Return (x, y) of the center of cell containing provided text 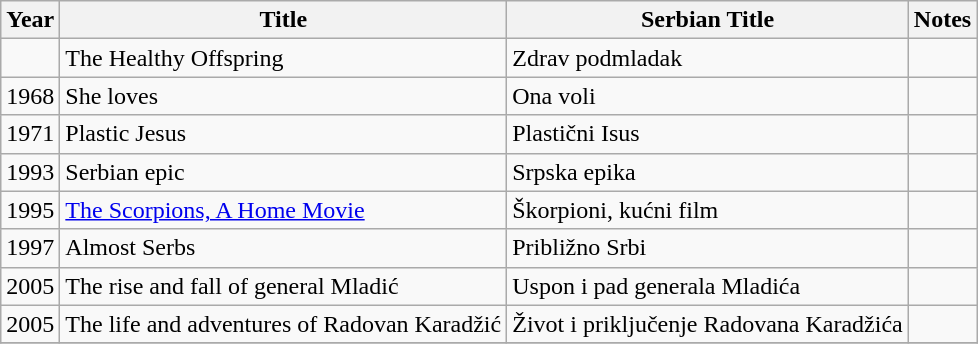
The life and adventures of Radovan Karadžić (284, 324)
The Scorpions, A Home Movie (284, 210)
1968 (30, 96)
Srpska epika (708, 172)
1971 (30, 134)
Plastični Isus (708, 134)
Približno Srbi (708, 248)
Year (30, 20)
1997 (30, 248)
Serbian Title (708, 20)
Notes (942, 20)
Plastic Jesus (284, 134)
1993 (30, 172)
The Healthy Offspring (284, 58)
Škorpioni, kućni film (708, 210)
Title (284, 20)
Serbian epic (284, 172)
1995 (30, 210)
Almost Serbs (284, 248)
Ona voli (708, 96)
Uspon i pad generala Mladića (708, 286)
Zdrav podmladak (708, 58)
She loves (284, 96)
Život i priključenje Radovana Karadžića (708, 324)
The rise and fall of general Mladić (284, 286)
